Search for the cell housing the specified text and yield its [X, Y] center coordinate. 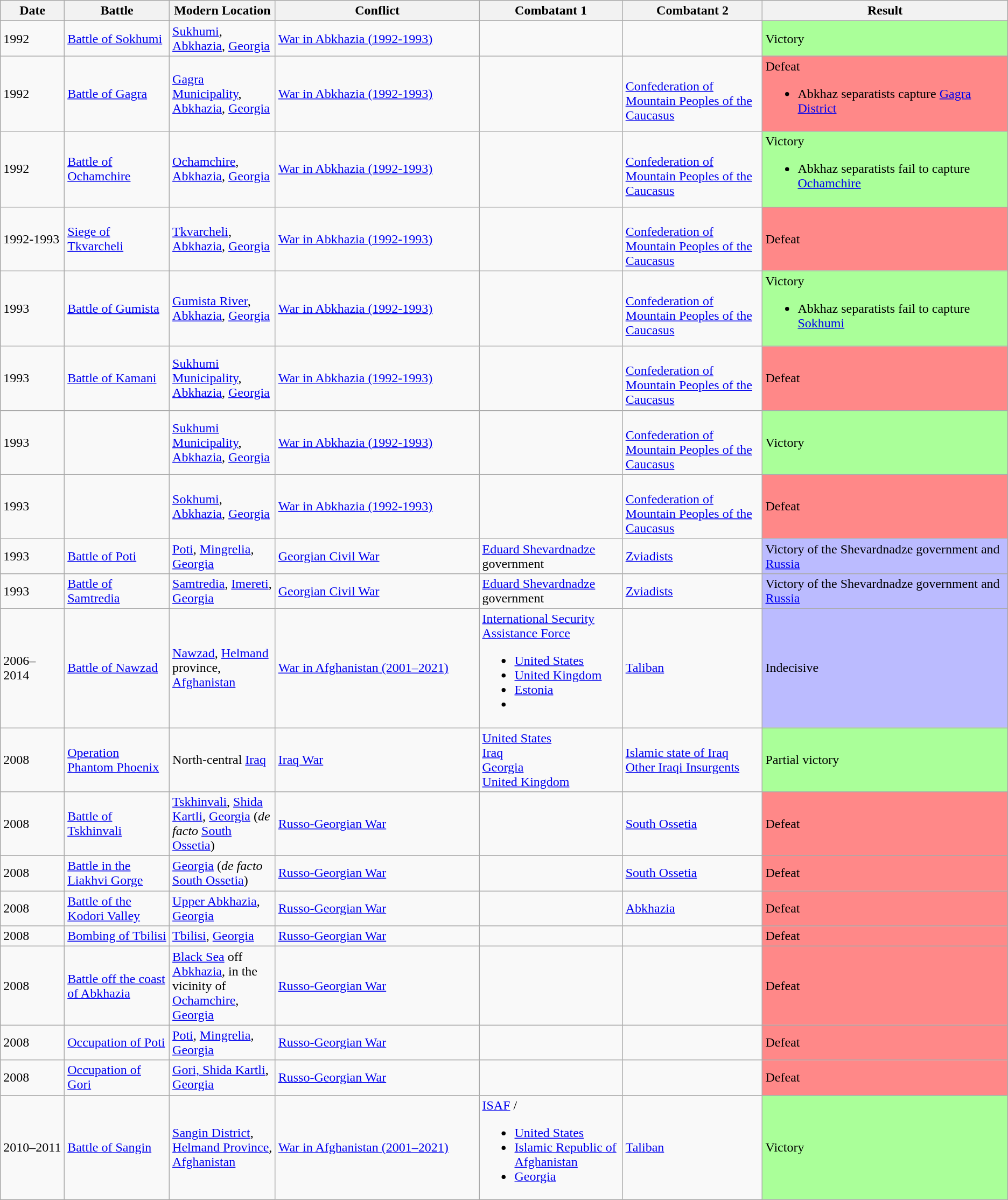
Indecisive [885, 668]
Battle of Gumista [117, 308]
Gagra Municipality, Abkhazia, Georgia [223, 94]
Iraq War [377, 760]
Partial victory [885, 760]
Tbilisi, Georgia [223, 936]
Abkhazia [692, 909]
VictoryAbkhaz separatists fail to capture Ochamchire [885, 169]
Islamic state of Iraq Other Iraqi Insurgents [692, 760]
Sokhumi, Abkhazia, Georgia [223, 506]
Georgia (de facto South Ossetia) [223, 873]
Modern Location [223, 11]
Gori, Shida Kartli, Georgia [223, 1078]
Conflict [377, 11]
Battle of Poti [117, 556]
2006–2014 [32, 668]
Battle in the Liakhvi Gorge [117, 873]
Ochamchire, Abkhazia, Georgia [223, 169]
Occupation of Poti [117, 1042]
Gumista River, Abkhazia, Georgia [223, 308]
Sangin District, Helmand Province, Afghanistan [223, 1147]
Siege of Tkvarcheli [117, 239]
Upper Abkhazia, Georgia [223, 909]
DefeatAbkhaz separatists capture Gagra District [885, 94]
Battle of Nawzad [117, 668]
Combatant 1 [551, 11]
ISAF / United States Islamic Republic of Afghanistan Georgia [551, 1147]
Sukhumi, Abkhazia, Georgia [223, 39]
Nawzad, Helmand province, Afghanistan [223, 668]
Battle of Ochamchire [117, 169]
Battle of Samtredia [117, 591]
Battle of Kamani [117, 378]
VictoryAbkhaz separatists fail to capture Sokhumi [885, 308]
International Security Assistance Force United States United Kingdom Estonia [551, 668]
Battle of Gagra [117, 94]
2010–2011 [32, 1147]
Operation Phantom Phoenix [117, 760]
Samtredia, Imereti, Georgia [223, 591]
United States Iraq Georgia United Kingdom [551, 760]
Battle of Sangin [117, 1147]
Date [32, 11]
Result [885, 11]
Battle of Tskhinvali [117, 824]
Tskhinvali, Shida Kartli, Georgia (de facto South Ossetia) [223, 824]
Tkvarcheli, Abkhazia, Georgia [223, 239]
Bombing of Tbilisi [117, 936]
Battle [117, 11]
Combatant 2 [692, 11]
Battle off the coast of Abkhazia [117, 986]
North-central Iraq [223, 760]
Occupation of Gori [117, 1078]
Battle of the Kodori Valley [117, 909]
Battle of Sokhumi [117, 39]
1992-1993 [32, 239]
Black Sea off Abkhazia, in the vicinity of Ochamchire, Georgia [223, 986]
